Pinpoint the cell where the given text exists, returning its (x, y) midpoint coordinate. 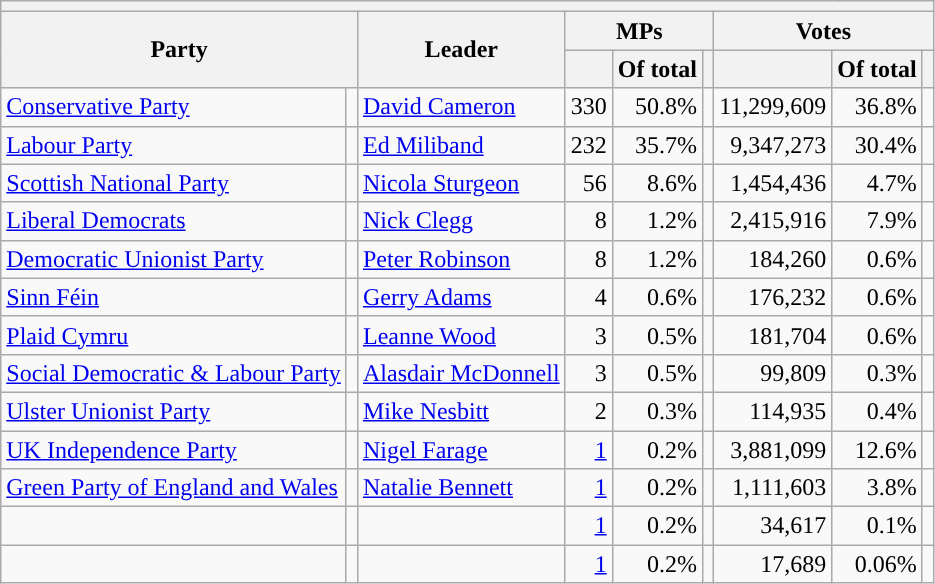
Leader (461, 50)
Conservative Party (174, 107)
Gerry Adams (461, 297)
3,881,099 (773, 449)
99,809 (773, 373)
3.8% (877, 488)
56 (588, 183)
1,454,436 (773, 183)
4.7% (877, 183)
0.1% (877, 526)
Leanne Wood (461, 335)
11,299,609 (773, 107)
184,260 (773, 259)
34,617 (773, 526)
Sinn Féin (174, 297)
Social Democratic & Labour Party (174, 373)
0.4% (877, 411)
2,415,916 (773, 221)
Ed Miliband (461, 145)
UK Independence Party (174, 449)
0.06% (877, 564)
36.8% (877, 107)
232 (588, 145)
4 (588, 297)
Peter Robinson (461, 259)
8.6% (657, 183)
Votes (824, 31)
35.7% (657, 145)
114,935 (773, 411)
David Cameron (461, 107)
330 (588, 107)
Alasdair McDonnell (461, 373)
MPs (639, 31)
50.8% (657, 107)
Nicola Sturgeon (461, 183)
Plaid Cymru (174, 335)
Labour Party (174, 145)
Party (180, 50)
Nigel Farage (461, 449)
30.4% (877, 145)
Liberal Democrats (174, 221)
Natalie Bennett (461, 488)
17,689 (773, 564)
12.6% (877, 449)
Democratic Unionist Party (174, 259)
Green Party of England and Wales (174, 488)
181,704 (773, 335)
Nick Clegg (461, 221)
Scottish National Party (174, 183)
Mike Nesbitt (461, 411)
2 (588, 411)
176,232 (773, 297)
Ulster Unionist Party (174, 411)
7.9% (877, 221)
1,111,603 (773, 488)
9,347,273 (773, 145)
